From the cell containing the given text, extract its center point as [x, y] coordinate. 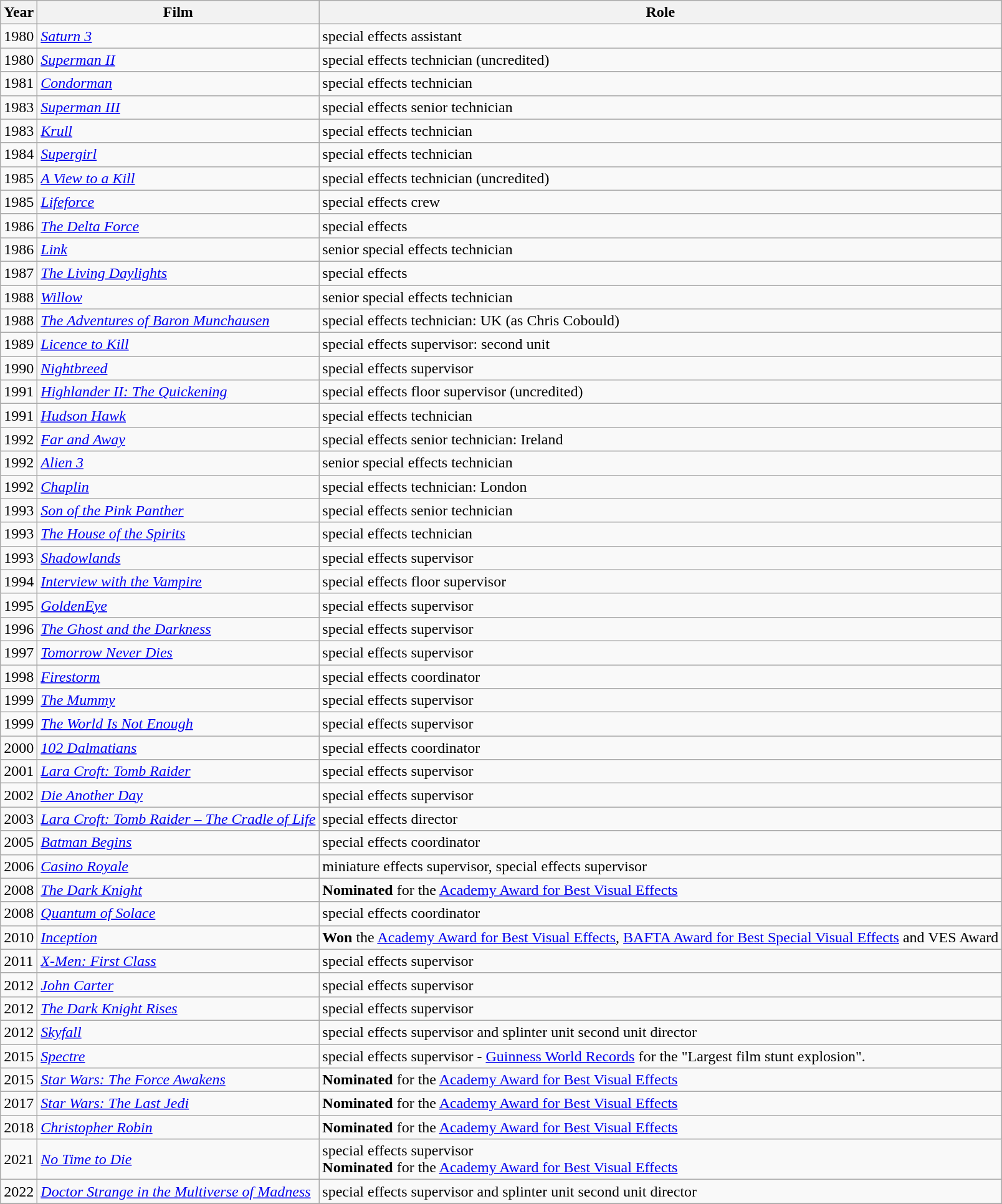
Spectre [178, 1056]
Son of the Pink Panther [178, 510]
Krull [178, 131]
special effects technician: UK (as Chris Cobould) [661, 321]
1990 [19, 368]
The Dark Knight Rises [178, 1008]
2021 [19, 1159]
2002 [19, 795]
Willow [178, 297]
John Carter [178, 985]
Hudson Hawk [178, 416]
Superman III [178, 107]
The Living Daylights [178, 273]
2005 [19, 843]
special effects director [661, 819]
1997 [19, 652]
Far and Away [178, 439]
GoldenEye [178, 605]
Christopher Robin [178, 1127]
Batman Begins [178, 843]
A View to a Kill [178, 178]
1987 [19, 273]
Star Wars: The Last Jedi [178, 1104]
2001 [19, 772]
2003 [19, 819]
2017 [19, 1104]
Highlander II: The Quickening [178, 392]
The Ghost and the Darkness [178, 629]
No Time to Die [178, 1159]
Shadowlands [178, 558]
Alien 3 [178, 463]
special effects floor supervisor [661, 581]
102 Dalmatians [178, 748]
special effects supervisor: second unit [661, 345]
Doctor Strange in the Multiverse of Madness [178, 1192]
Condorman [178, 84]
2006 [19, 866]
Supergirl [178, 155]
Quantum of Solace [178, 914]
2022 [19, 1192]
special effects supervisor - Guinness World Records for the "Largest film stunt explosion". [661, 1056]
Superman II [178, 60]
Interview with the Vampire [178, 581]
Star Wars: The Force Awakens [178, 1080]
1998 [19, 676]
Casino Royale [178, 866]
Chaplin [178, 487]
special effects supervisorNominated for the Academy Award for Best Visual Effects [661, 1159]
1996 [19, 629]
Link [178, 249]
The World Is Not Enough [178, 724]
1995 [19, 605]
2000 [19, 748]
Lara Croft: Tomb Raider [178, 772]
The Delta Force [178, 226]
miniature effects supervisor, special effects supervisor [661, 866]
Won the Academy Award for Best Visual Effects, BAFTA Award for Best Special Visual Effects and VES Award [661, 937]
Lifeforce [178, 202]
The Mummy [178, 700]
Skyfall [178, 1032]
1981 [19, 84]
special effects crew [661, 202]
X-Men: First Class [178, 961]
special effects senior technician: Ireland [661, 439]
1984 [19, 155]
Role [661, 12]
The House of the Spirits [178, 534]
Inception [178, 937]
2018 [19, 1127]
Lara Croft: Tomb Raider – The Cradle of Life [178, 819]
Film [178, 12]
Saturn 3 [178, 36]
1989 [19, 345]
2011 [19, 961]
The Dark Knight [178, 890]
special effects technician: London [661, 487]
Licence to Kill [178, 345]
special effects floor supervisor (uncredited) [661, 392]
Tomorrow Never Dies [178, 652]
2010 [19, 937]
1994 [19, 581]
Die Another Day [178, 795]
special effects assistant [661, 36]
Nightbreed [178, 368]
Firestorm [178, 676]
Year [19, 12]
The Adventures of Baron Munchausen [178, 321]
